Capture the cell that displays the provided text and extract its [X, Y] central coordinate. 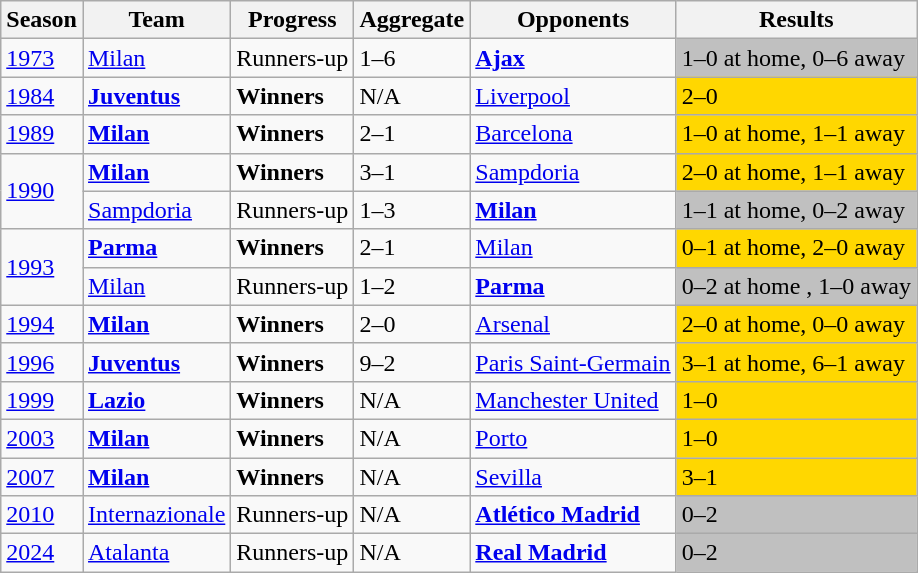
Liverpool [573, 96]
Lazio [156, 400]
Ajax [573, 58]
Manchester United [573, 400]
Internazionale [156, 515]
1990 [42, 191]
2010 [42, 515]
1–3 [412, 210]
1–0 at home, 1–1 away [796, 134]
1973 [42, 58]
2024 [42, 553]
Progress [292, 20]
2–0 at home, 0–0 away [796, 324]
1999 [42, 400]
9–2 [412, 362]
1996 [42, 362]
Paris Saint-Germain [573, 362]
0–1 at home, 2–0 away [796, 248]
Team [156, 20]
3–1 at home, 6–1 away [796, 362]
1984 [42, 96]
2003 [42, 438]
Barcelona [573, 134]
1994 [42, 324]
2007 [42, 477]
Porto [573, 438]
Opponents [573, 20]
Results [796, 20]
Season [42, 20]
Sevilla [573, 477]
Arsenal [573, 324]
Real Madrid [573, 553]
Atlético Madrid [573, 515]
1–6 [412, 58]
1993 [42, 267]
2–0 at home, 1–1 away [796, 172]
Atalanta [156, 553]
1989 [42, 134]
1–0 at home, 0–6 away [796, 58]
1–2 [412, 286]
Aggregate [412, 20]
1–1 at home, 0–2 away [796, 210]
0–2 at home , 1–0 away [796, 286]
